Search for the cell housing the specified text and yield its (X, Y) center coordinate. 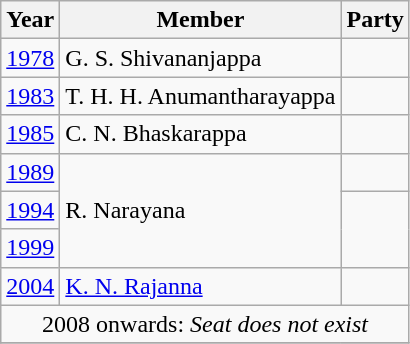
G. S. Shivananjappa (200, 58)
1999 (30, 248)
1983 (30, 96)
Party (375, 20)
R. Narayana (200, 210)
1985 (30, 134)
2008 onwards: Seat does not exist (206, 324)
Year (30, 20)
1978 (30, 58)
K. N. Rajanna (200, 286)
2004 (30, 286)
Member (200, 20)
T. H. H. Anumantharayappa (200, 96)
1989 (30, 172)
C. N. Bhaskarappa (200, 134)
1994 (30, 210)
